Return (X, Y) of the center of cell containing provided text 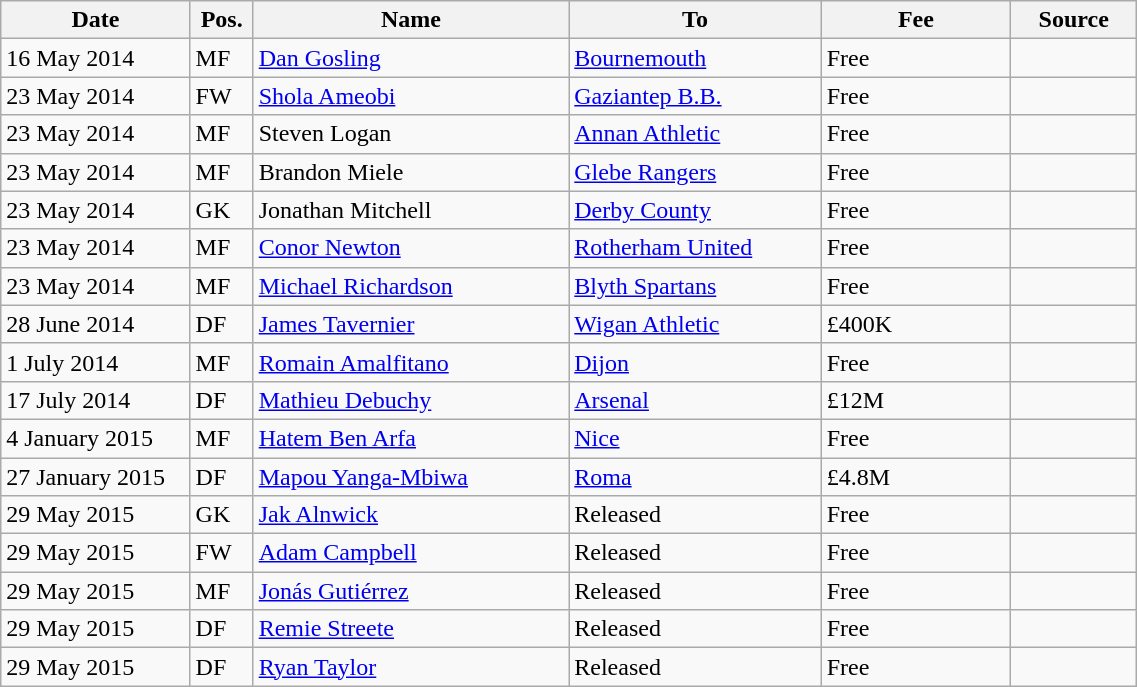
27 January 2015 (96, 477)
Steven Logan (411, 134)
Remie Streete (411, 629)
Wigan Athletic (695, 324)
£4.8M (916, 477)
Glebe Rangers (695, 172)
Dan Gosling (411, 58)
Dijon (695, 362)
Michael Richardson (411, 286)
Pos. (222, 20)
Arsenal (695, 400)
To (695, 20)
Name (411, 20)
Jonathan Mitchell (411, 210)
Rotherham United (695, 248)
Fee (916, 20)
Bournemouth (695, 58)
16 May 2014 (96, 58)
Ryan Taylor (411, 667)
£400K (916, 324)
£12M (916, 400)
Annan Athletic (695, 134)
Roma (695, 477)
Conor Newton (411, 248)
Hatem Ben Arfa (411, 438)
Shola Ameobi (411, 96)
Nice (695, 438)
Date (96, 20)
Jonás Gutiérrez (411, 591)
28 June 2014 (96, 324)
1 July 2014 (96, 362)
Mapou Yanga-Mbiwa (411, 477)
Adam Campbell (411, 553)
Romain Amalfitano (411, 362)
James Tavernier (411, 324)
4 January 2015 (96, 438)
Gaziantep B.B. (695, 96)
Blyth Spartans (695, 286)
Source (1074, 20)
Derby County (695, 210)
Mathieu Debuchy (411, 400)
17 July 2014 (96, 400)
Jak Alnwick (411, 515)
Brandon Miele (411, 172)
